Scan for the cell matching the given text and deliver its (x, y) coordinate at center. 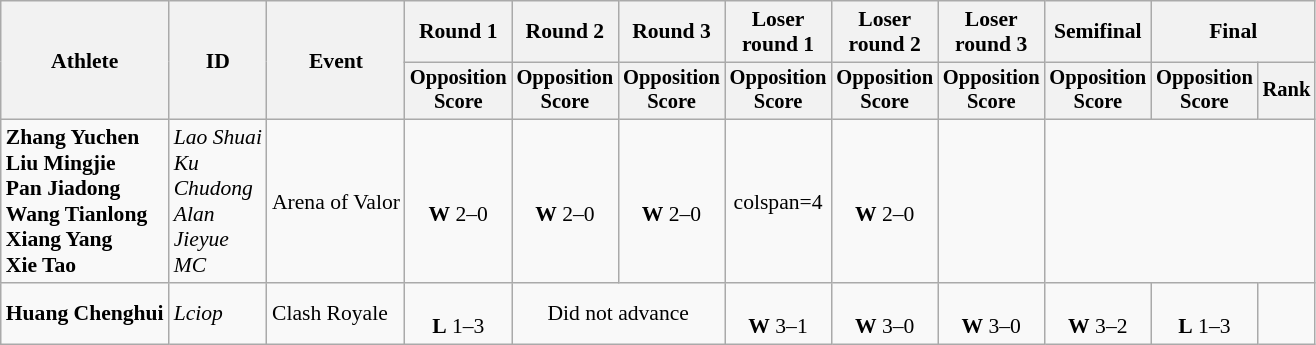
Loserround 1 (778, 32)
Athlete (85, 60)
Lciop (218, 314)
Round 3 (672, 32)
Round 2 (566, 32)
colspan=4 (778, 202)
ID (218, 60)
Semifinal (1098, 32)
Loserround 2 (884, 32)
W 3–1 (778, 314)
Lao ShuaiKuChudongAlanJieyueMC (218, 202)
Loserround 3 (992, 32)
Did not advance (618, 314)
Zhang YuchenLiu MingjiePan JiadongWang TianlongXiang YangXie Tao (85, 202)
Huang Chenghui (85, 314)
Clash Royale (336, 314)
Event (336, 60)
W 3–2 (1098, 314)
Round 1 (458, 32)
Final (1233, 32)
Rank (1287, 91)
Arena of Valor (336, 202)
